Determine the (x, y) coordinate at the center of the cell enclosing the given text.  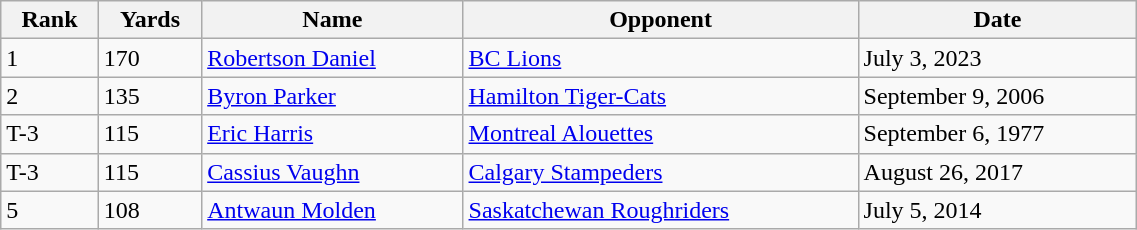
Hamilton Tiger-Cats (660, 96)
Name (332, 20)
Eric Harris (332, 134)
Robertson Daniel (332, 58)
Montreal Alouettes (660, 134)
BC Lions (660, 58)
135 (150, 96)
Opponent (660, 20)
Cassius Vaughn (332, 172)
September 6, 1977 (998, 134)
Byron Parker (332, 96)
Rank (50, 20)
108 (150, 210)
July 5, 2014 (998, 210)
Antwaun Molden (332, 210)
Saskatchewan Roughriders (660, 210)
September 9, 2006 (998, 96)
Calgary Stampeders (660, 172)
5 (50, 210)
Yards (150, 20)
2 (50, 96)
170 (150, 58)
1 (50, 58)
Date (998, 20)
August 26, 2017 (998, 172)
July 3, 2023 (998, 58)
